Find where the given text appears and provide that cell's center as [x, y] coordinate. 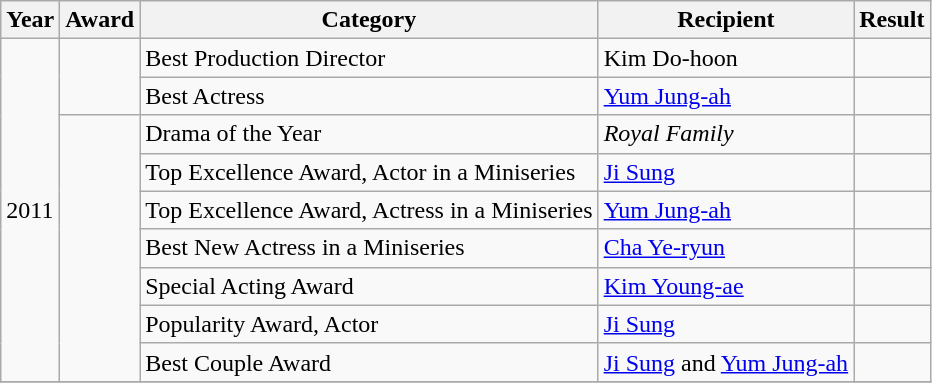
Popularity Award, Actor [369, 324]
Top Excellence Award, Actor in a Miniseries [369, 172]
Royal Family [726, 134]
Category [369, 20]
Ji Sung and Yum Jung-ah [726, 362]
Year [30, 20]
Best New Actress in a Miniseries [369, 248]
Best Couple Award [369, 362]
Best Production Director [369, 58]
Result [892, 20]
Special Acting Award [369, 286]
Best Actress [369, 96]
Top Excellence Award, Actress in a Miniseries [369, 210]
Recipient [726, 20]
Award [100, 20]
Kim Young-ae [726, 286]
Drama of the Year [369, 134]
Kim Do-hoon [726, 58]
2011 [30, 210]
Cha Ye-ryun [726, 248]
